Locate the cell with the specified text and output its [x, y] center coordinate. 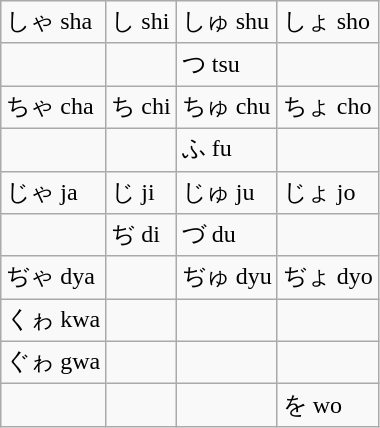
しゅ shu [226, 22]
ぢゃ dya [54, 278]
づ du [226, 236]
を wo [328, 406]
ぢ di [141, 236]
ぢゅ dyu [226, 278]
し shi [141, 22]
しゃ sha [54, 22]
ち chi [141, 108]
じゃ ja [54, 192]
ちょ cho [328, 108]
ぐゎ gwa [54, 362]
ぢょ dyo [328, 278]
じ ji [141, 192]
ふ fu [226, 150]
ちゅ chu [226, 108]
じょ jo [328, 192]
じゅ ju [226, 192]
つ tsu [226, 64]
ちゃ cha [54, 108]
しょ sho [328, 22]
くゎ kwa [54, 320]
